Output the [x, y] coordinate of the center of the cell containing the given text.  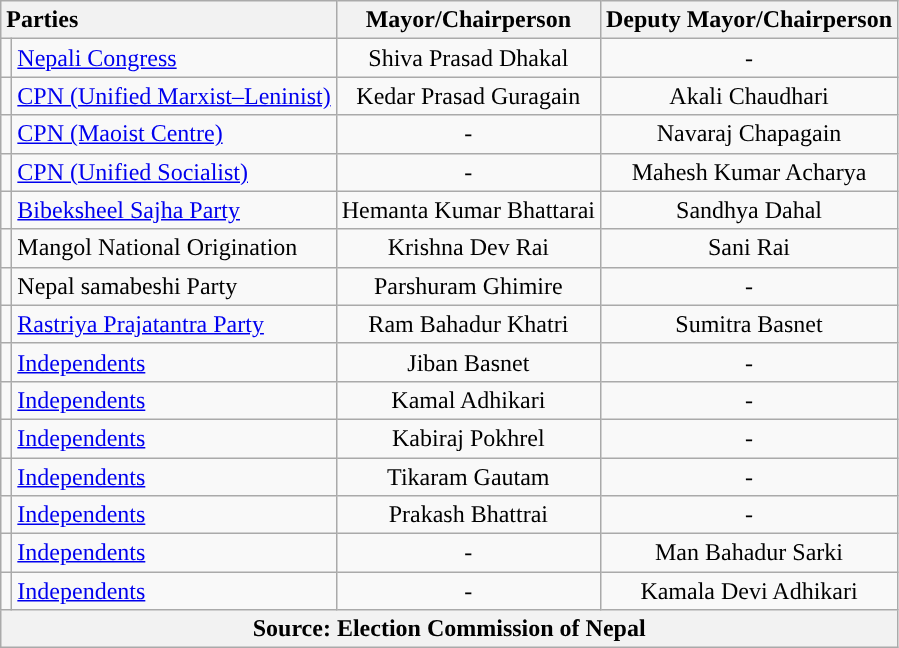
Kedar Prasad Guragain [468, 96]
Kabiraj Pokhrel [468, 438]
Mangol National Origination [174, 248]
Navaraj Chapagain [748, 134]
Rastriya Prajatantra Party [174, 324]
Mahesh Kumar Acharya [748, 172]
Jiban Basnet [468, 362]
Parshuram Ghimire [468, 286]
Krishna Dev Rai [468, 248]
Sandhya Dahal [748, 210]
Sani Rai [748, 248]
Hemanta Kumar Bhattarai [468, 210]
Man Bahadur Sarki [748, 553]
Nepali Congress [174, 58]
Kamala Devi Adhikari [748, 591]
Tikaram Gautam [468, 477]
CPN (Unified Socialist) [174, 172]
Source: Election Commission of Nepal [450, 629]
CPN (Unified Marxist–Leninist) [174, 96]
Nepal samabeshi Party [174, 286]
Shiva Prasad Dhakal [468, 58]
CPN (Maoist Centre) [174, 134]
Kamal Adhikari [468, 400]
Bibeksheel Sajha Party [174, 210]
Ram Bahadur Khatri [468, 324]
Akali Chaudhari [748, 96]
Sumitra Basnet [748, 324]
Deputy Mayor/Chairperson [748, 20]
Mayor/Chairperson [468, 20]
Parties [168, 20]
Prakash Bhattrai [468, 515]
